Identify which cell holds the provided text, then report its (x, y) central coordinate. 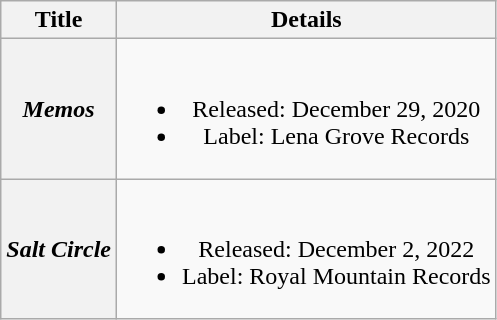
Released: December 29, 2020Label: Lena Grove Records (306, 109)
Released: December 2, 2022Label: Royal Mountain Records (306, 249)
Memos (59, 109)
Details (306, 20)
Salt Circle (59, 249)
Title (59, 20)
